From the cell containing the given text, extract its center point as [x, y] coordinate. 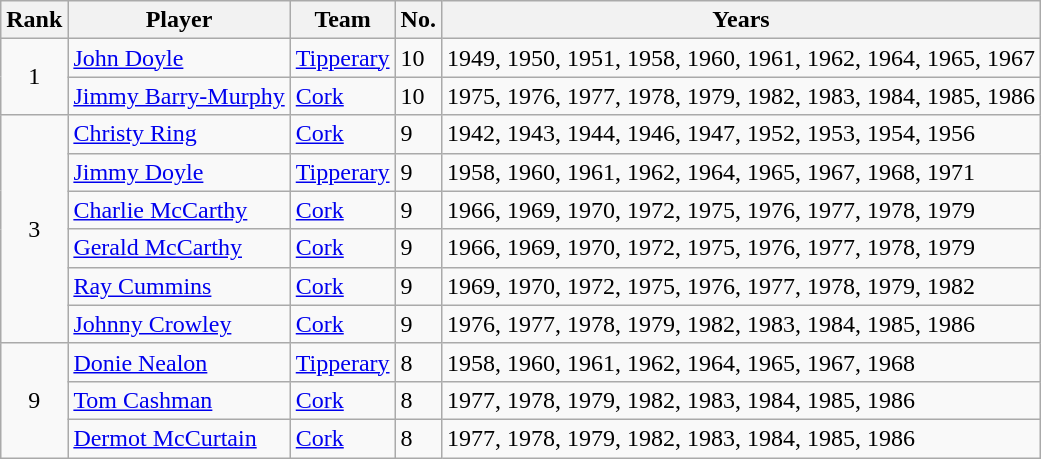
Team [342, 20]
1975, 1976, 1977, 1978, 1979, 1982, 1983, 1984, 1985, 1986 [740, 96]
Rank [34, 20]
Donie Nealon [179, 362]
1969, 1970, 1972, 1975, 1976, 1977, 1978, 1979, 1982 [740, 286]
1942, 1943, 1944, 1946, 1947, 1952, 1953, 1954, 1956 [740, 134]
Jimmy Barry-Murphy [179, 96]
Dermot McCurtain [179, 438]
Christy Ring [179, 134]
Gerald McCarthy [179, 248]
Jimmy Doyle [179, 172]
Player [179, 20]
Years [740, 20]
1958, 1960, 1961, 1962, 1964, 1965, 1967, 1968 [740, 362]
1976, 1977, 1978, 1979, 1982, 1983, 1984, 1985, 1986 [740, 324]
No. [418, 20]
1949, 1950, 1951, 1958, 1960, 1961, 1962, 1964, 1965, 1967 [740, 58]
Johnny Crowley [179, 324]
Tom Cashman [179, 400]
Ray Cummins [179, 286]
John Doyle [179, 58]
1 [34, 77]
1958, 1960, 1961, 1962, 1964, 1965, 1967, 1968, 1971 [740, 172]
Charlie McCarthy [179, 210]
3 [34, 229]
